Identify which cell holds the provided text, then report its (x, y) central coordinate. 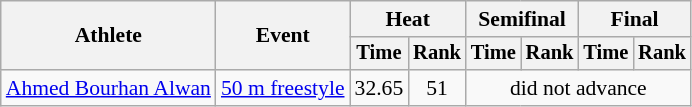
50 m freestyle (283, 88)
Heat (408, 19)
did not advance (578, 88)
Semifinal (522, 19)
Final (634, 19)
Athlete (108, 36)
51 (437, 88)
32.65 (380, 88)
Ahmed Bourhan Alwan (108, 88)
Event (283, 36)
